Extract the (X, Y) coordinate from the center of the cell holding the provided text.  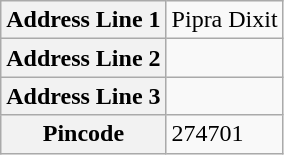
Pincode (84, 134)
Address Line 2 (84, 58)
Pipra Dixit (224, 20)
274701 (224, 134)
Address Line 3 (84, 96)
Address Line 1 (84, 20)
